Determine the (X, Y) coordinate at the center of the cell enclosing the given text.  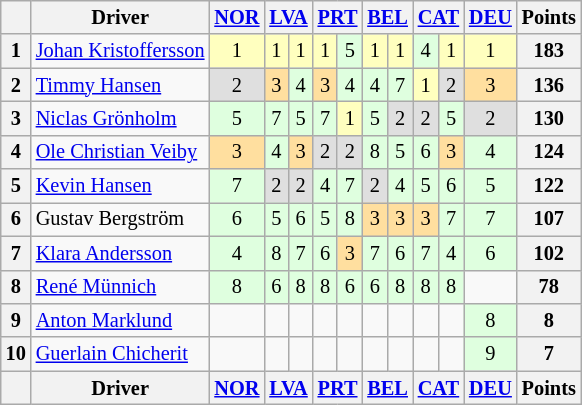
Klara Andersson (120, 253)
107 (549, 219)
124 (549, 152)
Gustav Bergström (120, 219)
Johan Kristoffersson (120, 51)
Guerlain Chicherit (120, 354)
78 (549, 287)
183 (549, 51)
Niclas Grönholm (120, 118)
Ole Christian Veiby (120, 152)
102 (549, 253)
122 (549, 186)
Timmy Hansen (120, 85)
136 (549, 85)
Anton Marklund (120, 320)
130 (549, 118)
Kevin Hansen (120, 186)
10 (16, 354)
René Münnich (120, 287)
